Provide the [x, y] coordinate of the cell's center where the given text is located.  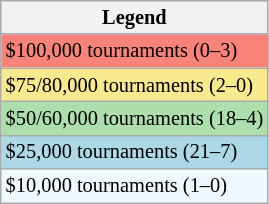
$100,000 tournaments (0–3) [134, 51]
$50/60,000 tournaments (18–4) [134, 118]
$75/80,000 tournaments (2–0) [134, 85]
Legend [134, 17]
$25,000 tournaments (21–7) [134, 152]
$10,000 tournaments (1–0) [134, 186]
